Locate the cell with the specified text and output its (x, y) center coordinate. 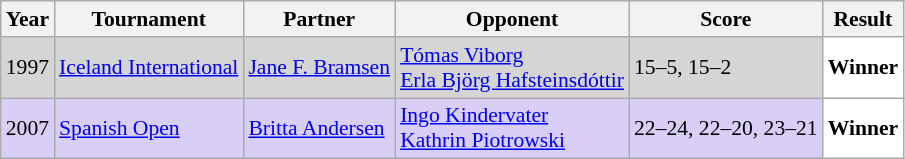
Spanish Open (148, 128)
Tómas Viborg Erla Björg Hafsteinsdóttir (512, 68)
22–24, 22–20, 23–21 (726, 128)
Year (28, 19)
Tournament (148, 19)
Partner (319, 19)
1997 (28, 68)
Ingo Kindervater Kathrin Piotrowski (512, 128)
2007 (28, 128)
Opponent (512, 19)
15–5, 15–2 (726, 68)
Iceland International (148, 68)
Result (864, 19)
Britta Andersen (319, 128)
Score (726, 19)
Jane F. Bramsen (319, 68)
